From the cell containing the given text, extract its center point as (X, Y) coordinate. 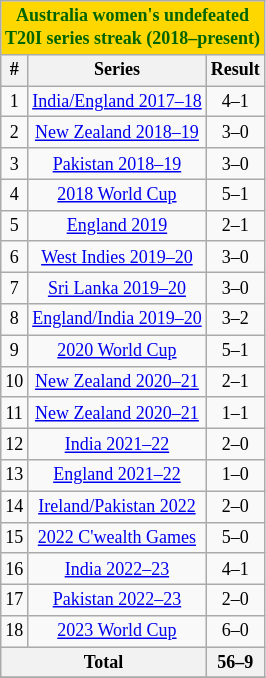
6 (14, 256)
Ireland/Pakistan 2022 (118, 506)
Pakistan 2018–19 (118, 164)
16 (14, 568)
8 (14, 320)
England 2019 (118, 226)
2020 World Cup (118, 350)
Australia women's undefeatedT20I series streak (2018–present) (132, 28)
2022 C'wealth Games (118, 538)
9 (14, 350)
2018 World Cup (118, 194)
2 (14, 132)
West Indies 2019–20 (118, 256)
7 (14, 288)
4 (14, 194)
India 2022–23 (118, 568)
18 (14, 632)
India 2021–22 (118, 444)
6–0 (235, 632)
Pakistan 2022–23 (118, 600)
England/India 2019–20 (118, 320)
# (14, 70)
11 (14, 412)
New Zealand 2018–19 (118, 132)
5–0 (235, 538)
13 (14, 476)
10 (14, 382)
Total (104, 662)
1 (14, 102)
India/England 2017–18 (118, 102)
12 (14, 444)
1–1 (235, 412)
56–9 (235, 662)
3 (14, 164)
5 (14, 226)
1–0 (235, 476)
Result (235, 70)
15 (14, 538)
England 2021–22 (118, 476)
2023 World Cup (118, 632)
14 (14, 506)
Sri Lanka 2019–20 (118, 288)
17 (14, 600)
Series (118, 70)
3–2 (235, 320)
